Pinpoint the cell where the given text exists, returning its (X, Y) midpoint coordinate. 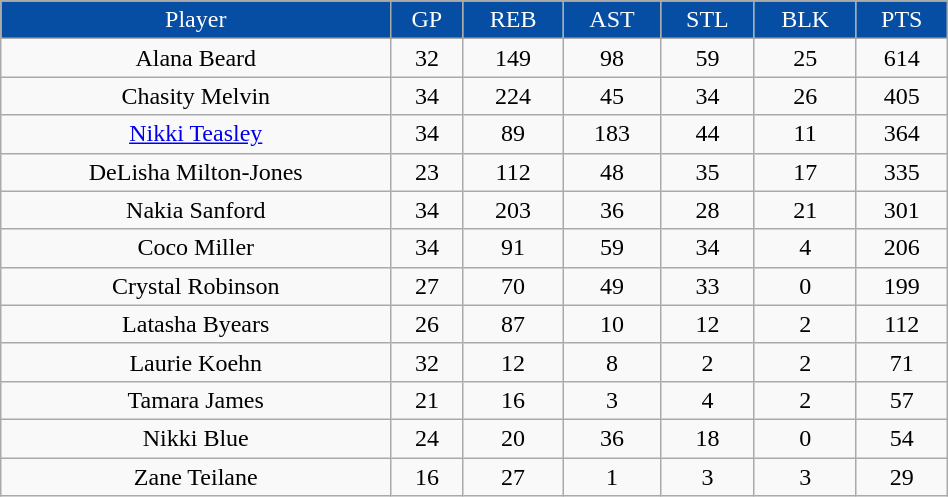
98 (612, 58)
614 (902, 58)
11 (805, 134)
Player (196, 20)
203 (513, 210)
149 (513, 58)
Chasity Melvin (196, 96)
71 (902, 362)
Nikki Blue (196, 438)
17 (805, 172)
45 (612, 96)
Nikki Teasley (196, 134)
70 (513, 286)
1 (612, 477)
REB (513, 20)
GP (427, 20)
Laurie Koehn (196, 362)
35 (708, 172)
335 (902, 172)
Tamara James (196, 400)
10 (612, 324)
87 (513, 324)
301 (902, 210)
18 (708, 438)
54 (902, 438)
57 (902, 400)
24 (427, 438)
206 (902, 248)
Nakia Sanford (196, 210)
AST (612, 20)
364 (902, 134)
Crystal Robinson (196, 286)
23 (427, 172)
25 (805, 58)
224 (513, 96)
89 (513, 134)
Zane Teilane (196, 477)
183 (612, 134)
48 (612, 172)
8 (612, 362)
49 (612, 286)
405 (902, 96)
44 (708, 134)
28 (708, 210)
29 (902, 477)
PTS (902, 20)
Latasha Byears (196, 324)
Alana Beard (196, 58)
33 (708, 286)
20 (513, 438)
BLK (805, 20)
Coco Miller (196, 248)
199 (902, 286)
DeLisha Milton-Jones (196, 172)
STL (708, 20)
91 (513, 248)
